Detect which cell encompasses the target text, then output its (x, y) center coordinate. 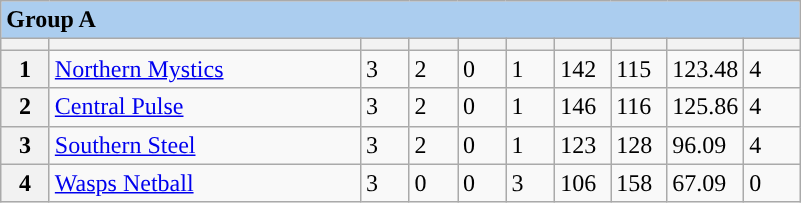
116 (639, 107)
142 (583, 69)
Northern Mystics (204, 69)
123.48 (706, 69)
158 (639, 183)
Central Pulse (204, 107)
Group A (400, 20)
125.86 (706, 107)
106 (583, 183)
146 (583, 107)
115 (639, 69)
Wasps Netball (204, 183)
123 (583, 145)
67.09 (706, 183)
128 (639, 145)
96.09 (706, 145)
Southern Steel (204, 145)
